Search for the cell housing the specified text and yield its [x, y] center coordinate. 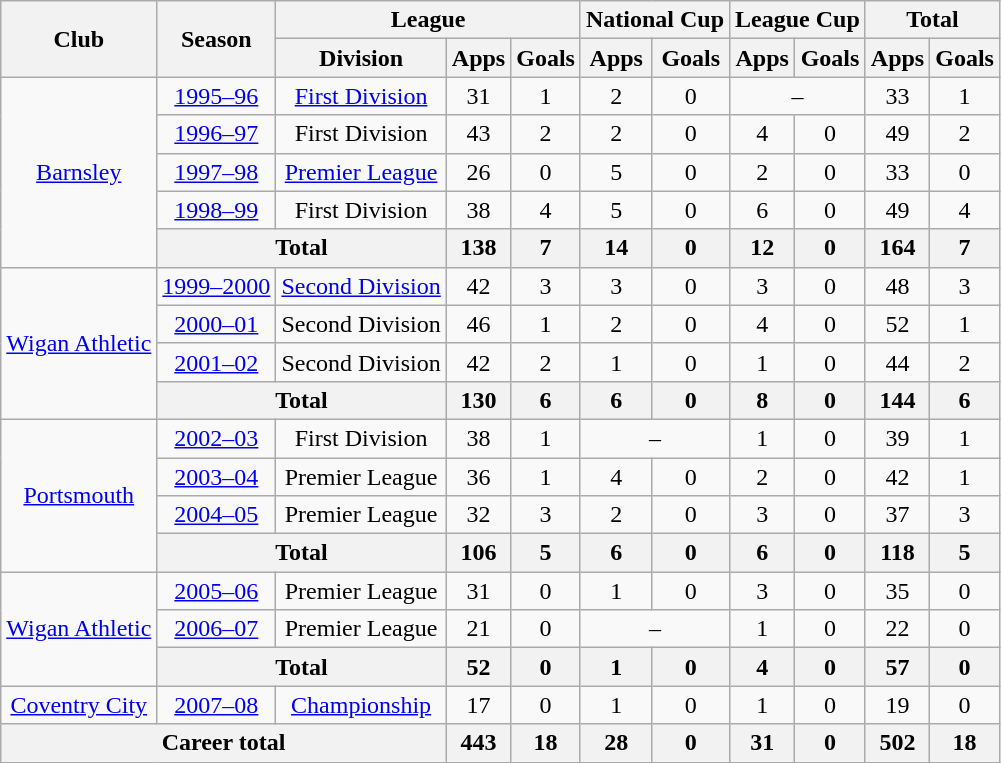
19 [897, 705]
43 [478, 134]
1997–98 [216, 172]
8 [762, 400]
37 [897, 515]
2000–01 [216, 324]
164 [897, 248]
17 [478, 705]
443 [478, 743]
35 [897, 591]
National Cup [654, 20]
46 [478, 324]
Barnsley [79, 172]
2005–06 [216, 591]
28 [616, 743]
106 [478, 553]
32 [478, 515]
2004–05 [216, 515]
1998–99 [216, 210]
2001–02 [216, 362]
118 [897, 553]
26 [478, 172]
130 [478, 400]
12 [762, 248]
2002–03 [216, 438]
Club [79, 39]
48 [897, 286]
Career total [224, 743]
36 [478, 477]
2003–04 [216, 477]
Division [361, 58]
144 [897, 400]
1999–2000 [216, 286]
22 [897, 629]
Season [216, 39]
League [428, 20]
502 [897, 743]
1995–96 [216, 96]
39 [897, 438]
Championship [361, 705]
138 [478, 248]
League Cup [798, 20]
2007–08 [216, 705]
44 [897, 362]
1996–97 [216, 134]
21 [478, 629]
Coventry City [79, 705]
57 [897, 667]
2006–07 [216, 629]
14 [616, 248]
Portsmouth [79, 495]
